Search for the cell housing the specified text and yield its [X, Y] center coordinate. 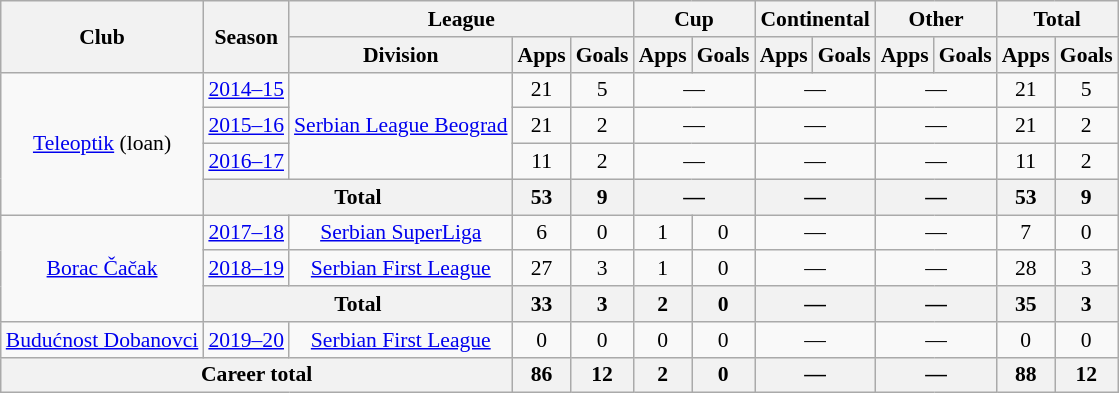
2014–15 [246, 90]
Cup [694, 19]
Season [246, 36]
Budućnost Dobanovci [102, 340]
2018–19 [246, 269]
2016–17 [246, 162]
35 [1026, 304]
Division [401, 55]
88 [1026, 375]
7 [1026, 233]
Club [102, 36]
Borac Čačak [102, 268]
28 [1026, 269]
33 [542, 304]
2015–16 [246, 126]
Career total [257, 375]
League [462, 19]
2019–20 [246, 340]
86 [542, 375]
Teleoptik (loan) [102, 143]
Serbian League Beograd [401, 126]
Serbian SuperLiga [401, 233]
Other [936, 19]
2017–18 [246, 233]
6 [542, 233]
27 [542, 269]
Continental [816, 19]
